From the cell containing the given text, extract its center point as (X, Y) coordinate. 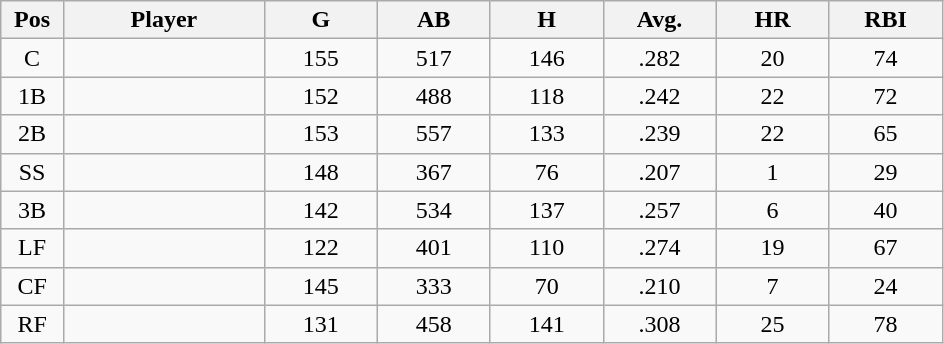
148 (320, 172)
517 (434, 58)
141 (546, 324)
SS (32, 172)
29 (886, 172)
110 (546, 248)
76 (546, 172)
CF (32, 286)
3B (32, 210)
24 (886, 286)
.242 (660, 96)
74 (886, 58)
.282 (660, 58)
70 (546, 286)
367 (434, 172)
RBI (886, 20)
131 (320, 324)
.257 (660, 210)
145 (320, 286)
Pos (32, 20)
Player (164, 20)
H (546, 20)
19 (772, 248)
67 (886, 248)
.207 (660, 172)
G (320, 20)
40 (886, 210)
.210 (660, 286)
458 (434, 324)
HR (772, 20)
Avg. (660, 20)
.274 (660, 248)
557 (434, 134)
78 (886, 324)
118 (546, 96)
C (32, 58)
153 (320, 134)
401 (434, 248)
LF (32, 248)
133 (546, 134)
146 (546, 58)
20 (772, 58)
6 (772, 210)
.239 (660, 134)
1B (32, 96)
137 (546, 210)
25 (772, 324)
142 (320, 210)
1 (772, 172)
AB (434, 20)
2B (32, 134)
72 (886, 96)
RF (32, 324)
122 (320, 248)
488 (434, 96)
65 (886, 134)
7 (772, 286)
155 (320, 58)
.308 (660, 324)
534 (434, 210)
333 (434, 286)
152 (320, 96)
